From the cell containing the given text, extract its center point as [x, y] coordinate. 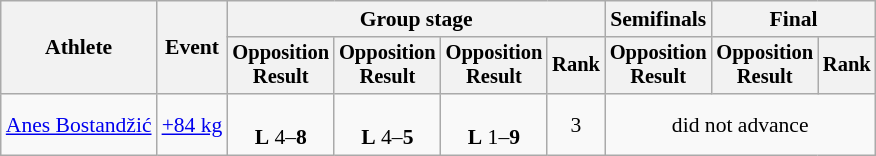
+84 kg [192, 124]
Event [192, 48]
Group stage [416, 19]
did not advance [740, 124]
L 1–9 [494, 124]
Semifinals [658, 19]
L 4–5 [388, 124]
3 [576, 124]
Final [793, 19]
Athlete [79, 48]
L 4–8 [280, 124]
Anes Bostandžić [79, 124]
